Return (x, y) of the center of cell containing provided text 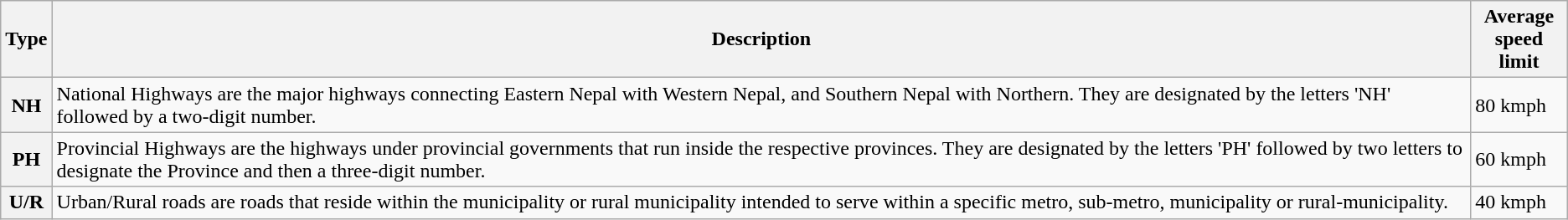
80 kmph (1519, 105)
PH (27, 159)
Type (27, 39)
U/R (27, 202)
NH (27, 105)
Averagespeed limit (1519, 39)
40 kmph (1519, 202)
Description (761, 39)
60 kmph (1519, 159)
